Output the (X, Y) coordinate of the center of the cell containing the given text.  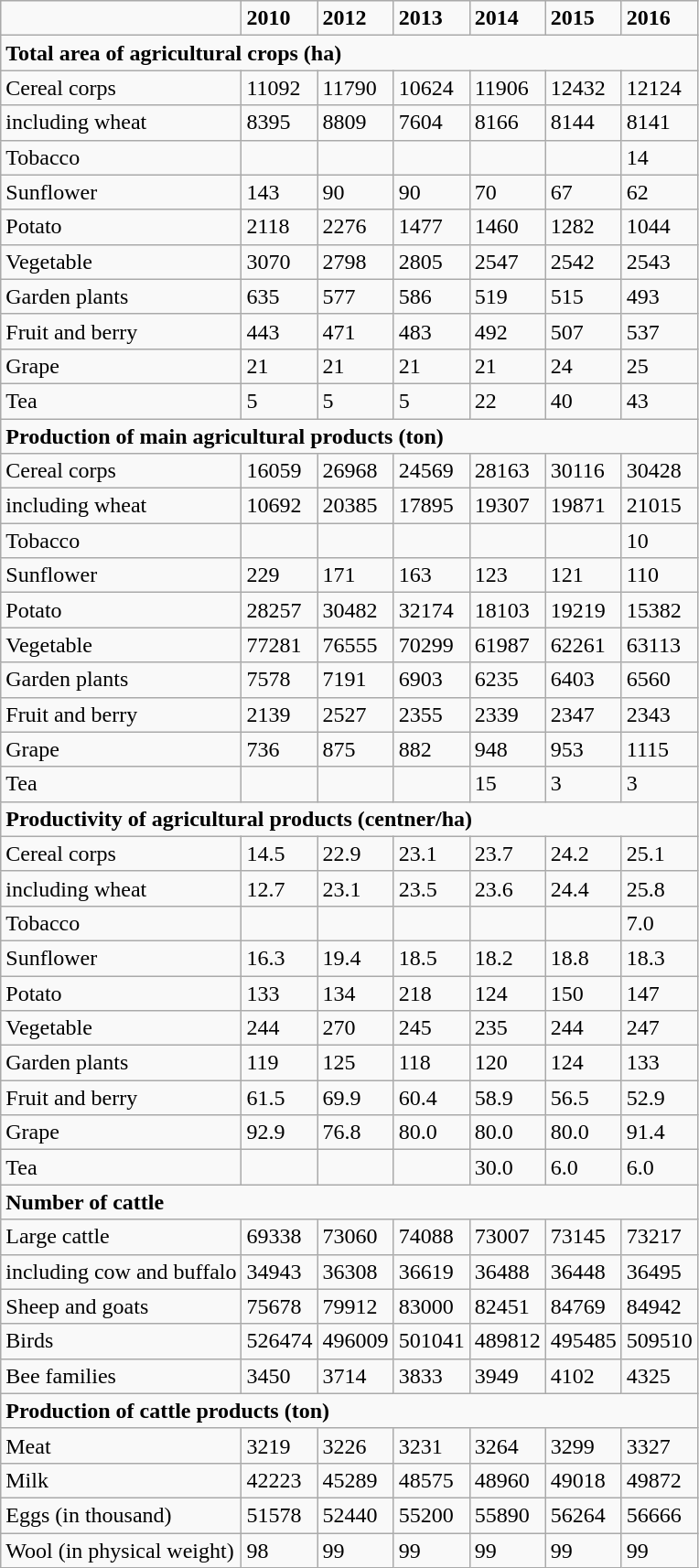
49872 (659, 1480)
11906 (507, 88)
45289 (355, 1480)
26968 (355, 471)
82451 (507, 1306)
3450 (280, 1376)
8166 (507, 123)
40 (584, 401)
2015 (584, 18)
24.2 (584, 854)
501041 (432, 1341)
22.9 (355, 854)
6560 (659, 680)
2527 (355, 714)
3949 (507, 1376)
84769 (584, 1306)
495485 (584, 1341)
16059 (280, 471)
953 (584, 749)
56.5 (584, 1098)
2798 (355, 262)
6903 (432, 680)
120 (507, 1063)
28163 (507, 471)
875 (355, 749)
Number of cattle (349, 1202)
32174 (432, 610)
11790 (355, 88)
Productivity of agricultural products (centner/ha) (349, 819)
Wool (in physical weight) (121, 1551)
92.9 (280, 1133)
18.8 (584, 958)
74088 (432, 1237)
73145 (584, 1237)
3264 (507, 1445)
Meat (121, 1445)
10 (659, 541)
3070 (280, 262)
2343 (659, 714)
30428 (659, 471)
948 (507, 749)
235 (507, 1028)
11092 (280, 88)
23.5 (432, 888)
18.3 (659, 958)
30.0 (507, 1167)
3714 (355, 1376)
42223 (280, 1480)
8144 (584, 123)
28257 (280, 610)
147 (659, 993)
Milk (121, 1480)
2139 (280, 714)
143 (280, 192)
2014 (507, 18)
4325 (659, 1376)
Eggs (in thousand) (121, 1515)
55890 (507, 1515)
12.7 (280, 888)
84942 (659, 1306)
736 (280, 749)
18.2 (507, 958)
36488 (507, 1272)
496009 (355, 1341)
8141 (659, 123)
76.8 (355, 1133)
10624 (432, 88)
2276 (355, 227)
1460 (507, 227)
61987 (507, 645)
443 (280, 331)
229 (280, 575)
91.4 (659, 1133)
3833 (432, 1376)
2339 (507, 714)
2347 (584, 714)
51578 (280, 1515)
52.9 (659, 1098)
2547 (507, 262)
15 (507, 784)
55200 (432, 1515)
60.4 (432, 1098)
2010 (280, 18)
63113 (659, 645)
62261 (584, 645)
6403 (584, 680)
110 (659, 575)
Production of cattle products (ton) (349, 1411)
507 (584, 331)
Large cattle (121, 1237)
83000 (432, 1306)
Total area of agricultural crops (ha) (349, 53)
36619 (432, 1272)
75678 (280, 1306)
7.0 (659, 923)
3226 (355, 1445)
492 (507, 331)
24.4 (584, 888)
69338 (280, 1237)
23.7 (507, 854)
245 (432, 1028)
98 (280, 1551)
61.5 (280, 1098)
56666 (659, 1515)
2016 (659, 18)
483 (432, 331)
18103 (507, 610)
2118 (280, 227)
489812 (507, 1341)
2542 (584, 262)
586 (432, 296)
150 (584, 993)
171 (355, 575)
21015 (659, 506)
73217 (659, 1237)
4102 (584, 1376)
70299 (432, 645)
58.9 (507, 1098)
537 (659, 331)
25.8 (659, 888)
Sheep and goats (121, 1306)
19307 (507, 506)
134 (355, 993)
635 (280, 296)
6235 (507, 680)
123 (507, 575)
2012 (355, 18)
76555 (355, 645)
56264 (584, 1515)
36308 (355, 1272)
24569 (432, 471)
70 (507, 192)
34943 (280, 1272)
25 (659, 366)
3327 (659, 1445)
14 (659, 157)
77281 (280, 645)
2543 (659, 262)
30116 (584, 471)
247 (659, 1028)
1044 (659, 227)
73007 (507, 1237)
69.9 (355, 1098)
519 (507, 296)
15382 (659, 610)
49018 (584, 1480)
19.4 (355, 958)
20385 (355, 506)
7191 (355, 680)
17895 (432, 506)
48960 (507, 1480)
48575 (432, 1480)
1282 (584, 227)
52440 (355, 1515)
2805 (432, 262)
119 (280, 1063)
515 (584, 296)
62 (659, 192)
509510 (659, 1341)
22 (507, 401)
121 (584, 575)
36495 (659, 1272)
1115 (659, 749)
526474 (280, 1341)
125 (355, 1063)
Bee families (121, 1376)
73060 (355, 1237)
3299 (584, 1445)
218 (432, 993)
14.5 (280, 854)
163 (432, 575)
Birds (121, 1341)
577 (355, 296)
12432 (584, 88)
1477 (432, 227)
including cow and buffalo (121, 1272)
471 (355, 331)
23.6 (507, 888)
10692 (280, 506)
43 (659, 401)
30482 (355, 610)
19871 (584, 506)
36448 (584, 1272)
3231 (432, 1445)
493 (659, 296)
8395 (280, 123)
7578 (280, 680)
16.3 (280, 958)
2355 (432, 714)
79912 (355, 1306)
Production of main agricultural products (ton) (349, 436)
67 (584, 192)
7604 (432, 123)
118 (432, 1063)
882 (432, 749)
25.1 (659, 854)
19219 (584, 610)
12124 (659, 88)
2013 (432, 18)
8809 (355, 123)
24 (584, 366)
3219 (280, 1445)
270 (355, 1028)
18.5 (432, 958)
